Output the [X, Y] coordinate of the center of the cell containing the given text.  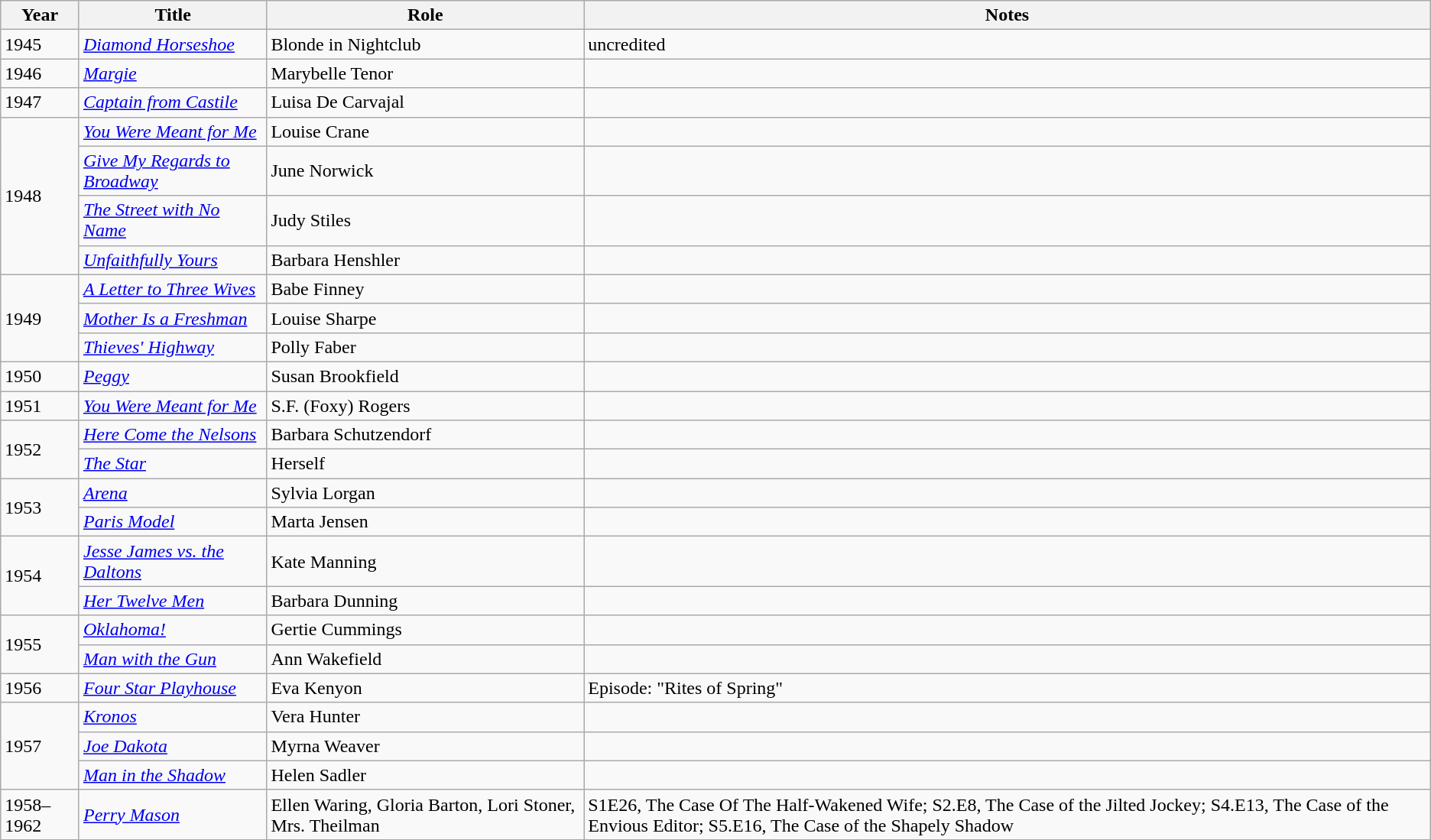
Role [425, 15]
Barbara Henshler [425, 260]
1950 [40, 376]
Arena [173, 493]
Perry Mason [173, 815]
1946 [40, 73]
Notes [1008, 15]
Barbara Dunning [425, 601]
Gertie Cummings [425, 630]
Barbara Schutzendorf [425, 435]
Helen Sadler [425, 775]
Vera Hunter [425, 717]
Man with the Gun [173, 659]
Louise Sharpe [425, 318]
uncredited [1008, 44]
Eva Kenyon [425, 688]
Unfaithfully Yours [173, 260]
Ellen Waring, Gloria Barton, Lori Stoner, Mrs. Theilman [425, 815]
Herself [425, 464]
Kate Manning [425, 561]
Jesse James vs. the Daltons [173, 561]
Captain from Castile [173, 102]
Year [40, 15]
Marybelle Tenor [425, 73]
Louise Crane [425, 131]
Joe Dakota [173, 746]
1949 [40, 318]
1957 [40, 746]
Judy Stiles [425, 220]
Here Come the Nelsons [173, 435]
Luisa De Carvajal [425, 102]
1955 [40, 644]
Peggy [173, 376]
Man in the Shadow [173, 775]
Give My Regards to Broadway [173, 171]
Oklahoma! [173, 630]
1947 [40, 102]
Margie [173, 73]
Babe Finney [425, 289]
1951 [40, 406]
Susan Brookfield [425, 376]
Her Twelve Men [173, 601]
1948 [40, 196]
1958–1962 [40, 815]
A Letter to Three Wives [173, 289]
Four Star Playhouse [173, 688]
Thieves' Highway [173, 347]
1956 [40, 688]
Marta Jensen [425, 522]
1945 [40, 44]
1954 [40, 576]
1952 [40, 449]
Paris Model [173, 522]
Myrna Weaver [425, 746]
The Street with No Name [173, 220]
Title [173, 15]
Diamond Horseshoe [173, 44]
Ann Wakefield [425, 659]
June Norwick [425, 171]
Episode: "Rites of Spring" [1008, 688]
Mother Is a Freshman [173, 318]
Blonde in Nightclub [425, 44]
1953 [40, 508]
Sylvia Lorgan [425, 493]
The Star [173, 464]
S.F. (Foxy) Rogers [425, 406]
Kronos [173, 717]
Polly Faber [425, 347]
